Capture the cell that displays the provided text and extract its (X, Y) central coordinate. 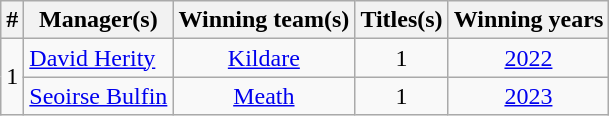
Titles(s) (402, 20)
Kildare (264, 58)
Winning years (528, 20)
2023 (528, 96)
2022 (528, 58)
Seoirse Bulfin (98, 96)
Meath (264, 96)
David Herity (98, 58)
Winning team(s) (264, 20)
# (12, 20)
Manager(s) (98, 20)
